Pinpoint the cell where the given text exists, returning its [x, y] midpoint coordinate. 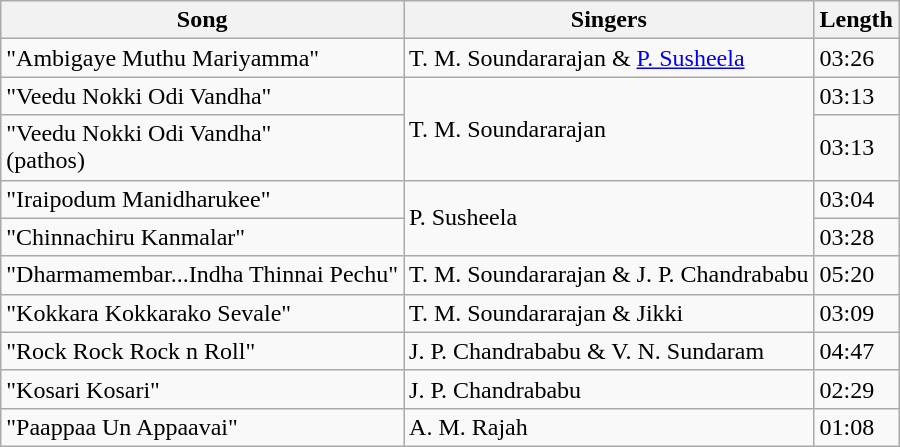
"Kokkara Kokkarako Sevale" [202, 313]
P. Susheela [610, 218]
J. P. Chandrababu & V. N. Sundaram [610, 351]
Length [856, 20]
"Rock Rock Rock n Roll" [202, 351]
"Chinnachiru Kanmalar" [202, 237]
Singers [610, 20]
01:08 [856, 427]
J. P. Chandrababu [610, 389]
"Veedu Nokki Odi Vandha"(pathos) [202, 148]
"Veedu Nokki Odi Vandha" [202, 96]
"Ambigaye Muthu Mariyamma" [202, 58]
"Dharmamembar...Indha Thinnai Pechu" [202, 275]
"Kosari Kosari" [202, 389]
05:20 [856, 275]
"Paappaa Un Appaavai" [202, 427]
T. M. Soundararajan & P. Susheela [610, 58]
02:29 [856, 389]
T. M. Soundararajan & Jikki [610, 313]
03:28 [856, 237]
T. M. Soundararajan [610, 128]
"Iraipodum Manidharukee" [202, 199]
03:09 [856, 313]
A. M. Rajah [610, 427]
03:26 [856, 58]
04:47 [856, 351]
03:04 [856, 199]
T. M. Soundararajan & J. P. Chandrababu [610, 275]
Song [202, 20]
